Return the [X, Y] coordinate for the center point of the cell that contains the specified text.  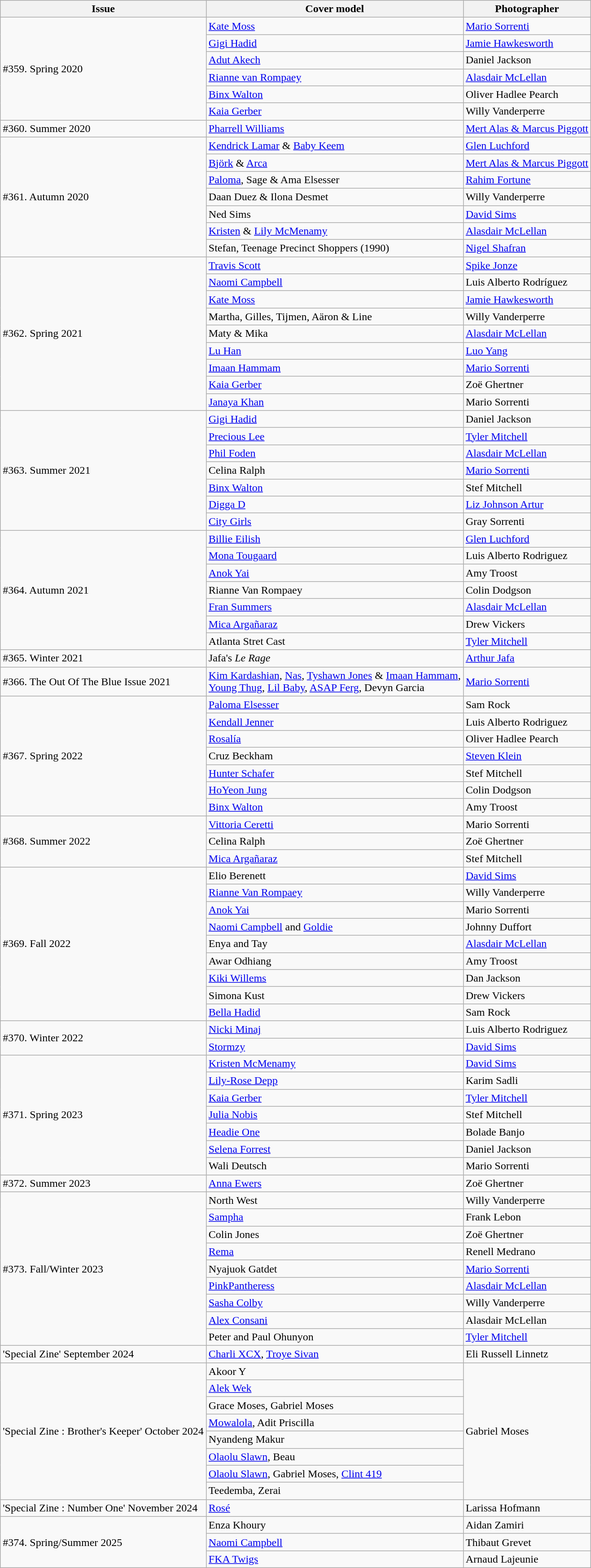
Rahim Fortune [527, 180]
Billie Eilish [335, 539]
#367. Spring 2022 [103, 756]
Luo Yang [527, 351]
Hunter Schafer [335, 773]
#364. Autumn 2021 [103, 590]
Arnaud Lajeunie [527, 1559]
Travis Scott [335, 265]
Photographer [527, 9]
#372. Summer 2023 [103, 1183]
#374. Spring/Summer 2025 [103, 1542]
Gray Sorrenti [527, 522]
Paloma Elsesser [335, 705]
Sasha Colby [335, 1303]
#369. Fall 2022 [103, 944]
Ned Sims [335, 214]
Kendall Jenner [335, 722]
Karim Sadli [527, 1081]
Naomi Campbell and Goldie [335, 927]
Nigel Shafran [527, 248]
Jafa's Le Rage [335, 658]
Julia Nobis [335, 1115]
#361. Autumn 2020 [103, 197]
Rema [335, 1251]
Gabriel Moses [527, 1431]
#365. Winter 2021 [103, 658]
HoYeon Jung [335, 790]
Enza Khoury [335, 1525]
Kendrick Lamar & Baby Keem [335, 145]
Björk & Arca [335, 163]
Atlanta Stret Cast [335, 641]
#370. Winter 2022 [103, 1038]
'Special Zine' September 2024 [103, 1354]
Eli Russell Linnetz [527, 1354]
Simona Kust [335, 995]
Thibaut Grevet [527, 1542]
Fran Summers [335, 607]
#368. Summer 2022 [103, 841]
Nyajuok Gatdet [335, 1268]
Cruz Beckham [335, 756]
Kim Kardashian, Nas, Tyshawn Jones & Imaan Hammam,Young Thug, Lil Baby, ASAP Ferg, Devyn Garcia [335, 682]
#362. Spring 2021 [103, 334]
Steven Klein [527, 756]
Precious Lee [335, 436]
Liz Johnson Artur [527, 505]
Akoor Y [335, 1371]
Headie One [335, 1132]
Lu Han [335, 351]
Aidan Zamiri [527, 1525]
Olaolu Slawn, Gabriel Moses, Clint 419 [335, 1474]
Renell Medrano [527, 1251]
Luis Alberto Rodríguez [527, 282]
Charli XCX, Troye Sivan [335, 1354]
'Special Zine : Brother's Keeper' October 2024 [103, 1431]
Awar Odhiang [335, 961]
#371. Spring 2023 [103, 1115]
Paloma, Sage & Ama Elsesser [335, 180]
Anna Ewers [335, 1183]
Stormzy [335, 1047]
PinkPantheress [335, 1286]
Janaya Khan [335, 402]
Sampha [335, 1217]
Alek Wek [335, 1388]
Bella Hadid [335, 1012]
Kristen & Lily McMenamy [335, 231]
Kiki Willems [335, 978]
Maty & Mika [335, 334]
Pharrell Williams [335, 128]
Colin Jones [335, 1234]
Nicki Minaj [335, 1029]
Adut Akech [335, 60]
Lily-Rose Depp [335, 1081]
Nyandeng Makur [335, 1440]
City Girls [335, 522]
#363. Summer 2021 [103, 470]
Bolade Banjo [527, 1132]
Johnny Duffort [527, 927]
'Special Zine : Number One' November 2024 [103, 1508]
Martha, Gilles, Tijmen, Aäron & Line [335, 317]
Frank Lebon [527, 1217]
Rianne van Rompaey [335, 77]
Digga D [335, 505]
Rosalía [335, 739]
North West [335, 1200]
Wali Deutsch [335, 1166]
Stefan, Teenage Precinct Shoppers (1990) [335, 248]
Teedemba, Zerai [335, 1491]
Phil Foden [335, 453]
Issue [103, 9]
Olaolu Slawn, Beau [335, 1457]
Peter and Paul Ohunyon [335, 1337]
Larissa Hofmann [527, 1508]
Arthur Jafa [527, 658]
Enya and Tay [335, 944]
Imaan Hammam [335, 368]
Kristen McMenamy [335, 1064]
#360. Summer 2020 [103, 128]
Daan Duez & Ilona Desmet [335, 197]
Mona Tougaard [335, 556]
Vittoria Ceretti [335, 824]
Grace Moses, Gabriel Moses [335, 1405]
Dan Jackson [527, 978]
#373. Fall/Winter 2023 [103, 1269]
Mowalola, Adit Priscilla [335, 1423]
Elio Berenett [335, 876]
Cover model [335, 9]
#366. The Out Of The Blue Issue 2021 [103, 682]
FKA Twigs [335, 1559]
Selena Forrest [335, 1149]
Rosé [335, 1508]
Alex Consani [335, 1320]
Spike Jonze [527, 265]
#359. Spring 2020 [103, 69]
